Search for the cell housing the specified text and yield its [X, Y] center coordinate. 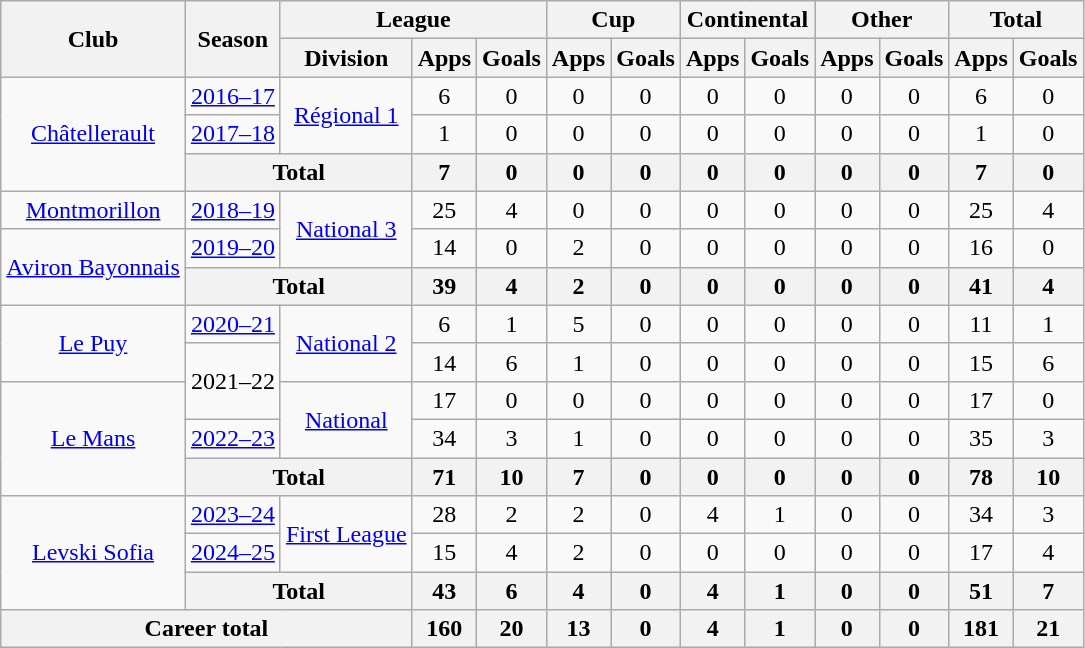
Aviron Bayonnais [94, 267]
Cup [613, 20]
Régional 1 [346, 115]
11 [981, 324]
Club [94, 39]
41 [981, 286]
2022–23 [232, 438]
160 [444, 629]
Season [232, 39]
28 [444, 515]
2016–17 [232, 96]
2019–20 [232, 248]
51 [981, 591]
43 [444, 591]
Continental [747, 20]
181 [981, 629]
National 2 [346, 343]
Le Puy [94, 343]
39 [444, 286]
2020–21 [232, 324]
Division [346, 58]
Le Mans [94, 438]
2018–19 [232, 210]
National 3 [346, 229]
2023–24 [232, 515]
League [413, 20]
2024–25 [232, 553]
5 [578, 324]
Châtellerault [94, 134]
Career total [206, 629]
Montmorillon [94, 210]
Levski Sofia [94, 553]
Other [882, 20]
National [346, 419]
2021–22 [232, 381]
21 [1048, 629]
78 [981, 477]
71 [444, 477]
First League [346, 534]
2017–18 [232, 134]
13 [578, 629]
16 [981, 248]
35 [981, 438]
20 [512, 629]
